Return (x, y) of the center of cell containing provided text 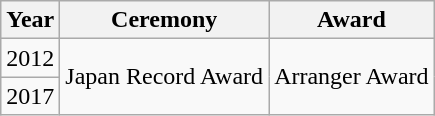
Award (352, 20)
Japan Record Award (164, 77)
Ceremony (164, 20)
2012 (30, 58)
Year (30, 20)
Arranger Award (352, 77)
2017 (30, 96)
